Output the [X, Y] coordinate of the center of the cell containing the given text.  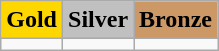
Gold [32, 20]
Silver [98, 20]
Bronze [176, 20]
